Return (X, Y) of the center of cell containing provided text 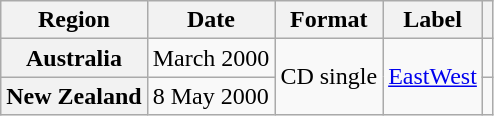
Date (211, 20)
Australia (74, 58)
Region (74, 20)
EastWest (433, 77)
8 May 2000 (211, 96)
Label (433, 20)
CD single (329, 77)
Format (329, 20)
New Zealand (74, 96)
March 2000 (211, 58)
